Search for the cell housing the specified text and yield its [x, y] center coordinate. 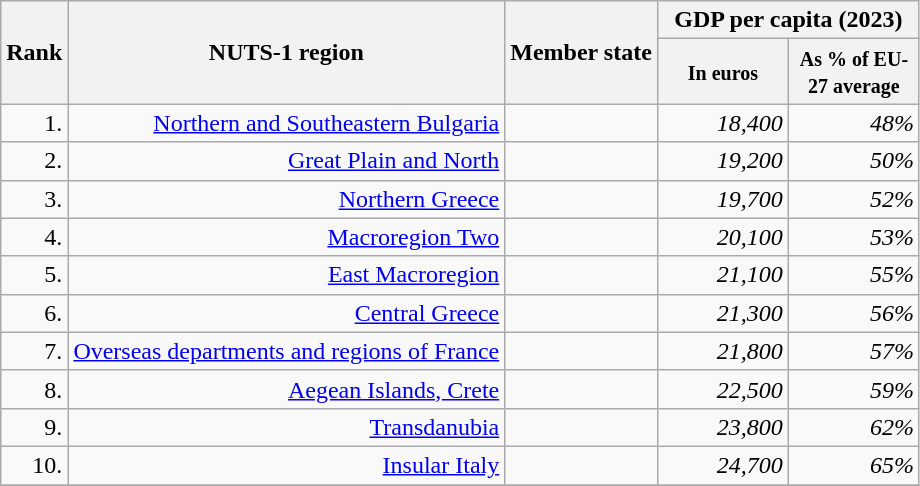
6. [34, 313]
In euros [722, 72]
3. [34, 199]
East Macroregion [286, 275]
56% [854, 313]
48% [854, 123]
62% [854, 427]
21,300 [722, 313]
22,500 [722, 389]
Great Plain and North [286, 161]
Member state [582, 52]
24,700 [722, 465]
10. [34, 465]
5. [34, 275]
Macroregion Two [286, 237]
21,100 [722, 275]
4. [34, 237]
9. [34, 427]
19,200 [722, 161]
Insular Italy [286, 465]
21,800 [722, 351]
Transdanubia [286, 427]
7. [34, 351]
GDP per capita (2023) [788, 20]
57% [854, 351]
18,400 [722, 123]
As % of EU-27 average [854, 72]
8. [34, 389]
Rank [34, 52]
Overseas departments and regions of France [286, 351]
50% [854, 161]
53% [854, 237]
2. [34, 161]
Northern and Southeastern Bulgaria [286, 123]
20,100 [722, 237]
59% [854, 389]
19,700 [722, 199]
65% [854, 465]
Central Greece [286, 313]
Northern Greece [286, 199]
NUTS-1 region [286, 52]
55% [854, 275]
Aegean Islands, Crete [286, 389]
23,800 [722, 427]
1. [34, 123]
52% [854, 199]
